Find where the given text appears and provide that cell's center as [X, Y] coordinate. 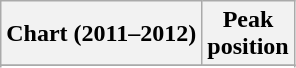
Chart (2011–2012) [102, 34]
Peakposition [248, 34]
